Return the (X, Y) coordinate for the center point of the cell that contains the specified text.  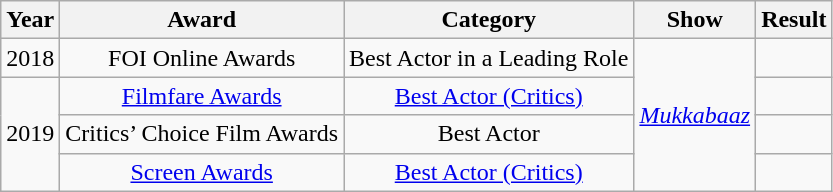
2018 (30, 58)
Category (489, 20)
Award (202, 20)
FOI Online Awards (202, 58)
Screen Awards (202, 172)
Filmfare Awards (202, 96)
2019 (30, 134)
Result (794, 20)
Best Actor (489, 134)
Year (30, 20)
Best Actor in a Leading Role (489, 58)
Critics’ Choice Film Awards (202, 134)
Show (695, 20)
Mukkabaaz (695, 115)
